Detect which cell encompasses the target text, then output its [X, Y] center coordinate. 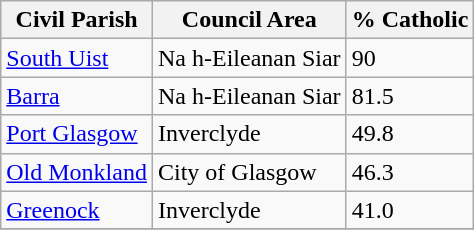
South Uist [77, 58]
Council Area [249, 20]
Old Monkland [77, 172]
% Catholic [410, 20]
49.8 [410, 134]
46.3 [410, 172]
Barra [77, 96]
Port Glasgow [77, 134]
90 [410, 58]
41.0 [410, 210]
Civil Parish [77, 20]
City of Glasgow [249, 172]
Greenock [77, 210]
81.5 [410, 96]
